Search for the cell housing the specified text and yield its (X, Y) center coordinate. 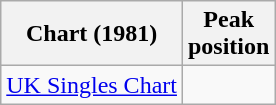
Peakposition (228, 34)
UK Singles Chart (92, 85)
Chart (1981) (92, 34)
